From the cell containing the given text, extract its center point as (X, Y) coordinate. 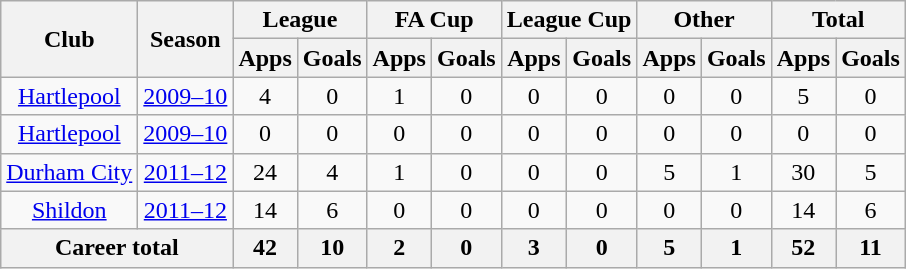
2 (399, 248)
Other (704, 20)
24 (265, 172)
League Cup (569, 20)
30 (803, 172)
52 (803, 248)
11 (871, 248)
Shildon (70, 210)
Career total (117, 248)
League (300, 20)
10 (332, 248)
Club (70, 39)
Durham City (70, 172)
Total (838, 20)
Season (186, 39)
3 (534, 248)
FA Cup (434, 20)
42 (265, 248)
